Identify which cell holds the provided text, then report its (X, Y) central coordinate. 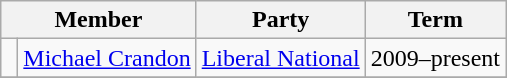
Term (435, 20)
Party (280, 20)
2009–present (435, 58)
Michael Crandon (107, 58)
Member (98, 20)
Liberal National (280, 58)
